Identify which cell holds the provided text, then report its [x, y] central coordinate. 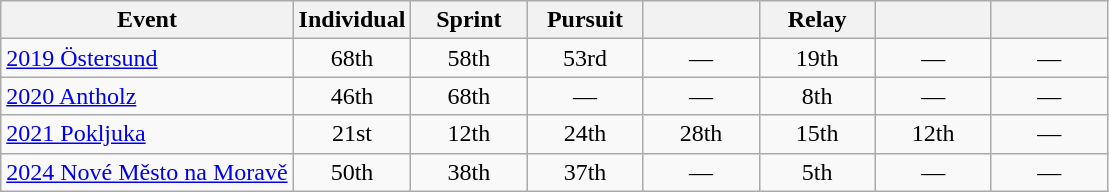
46th [352, 96]
2019 Östersund [147, 58]
19th [817, 58]
28th [701, 134]
15th [817, 134]
8th [817, 96]
2020 Antholz [147, 96]
2024 Nové Město na Moravě [147, 172]
2021 Pokljuka [147, 134]
Relay [817, 20]
50th [352, 172]
37th [585, 172]
58th [469, 58]
24th [585, 134]
Pursuit [585, 20]
38th [469, 172]
Event [147, 20]
53rd [585, 58]
Sprint [469, 20]
21st [352, 134]
Individual [352, 20]
5th [817, 172]
